From the cell containing the given text, extract its center point as [x, y] coordinate. 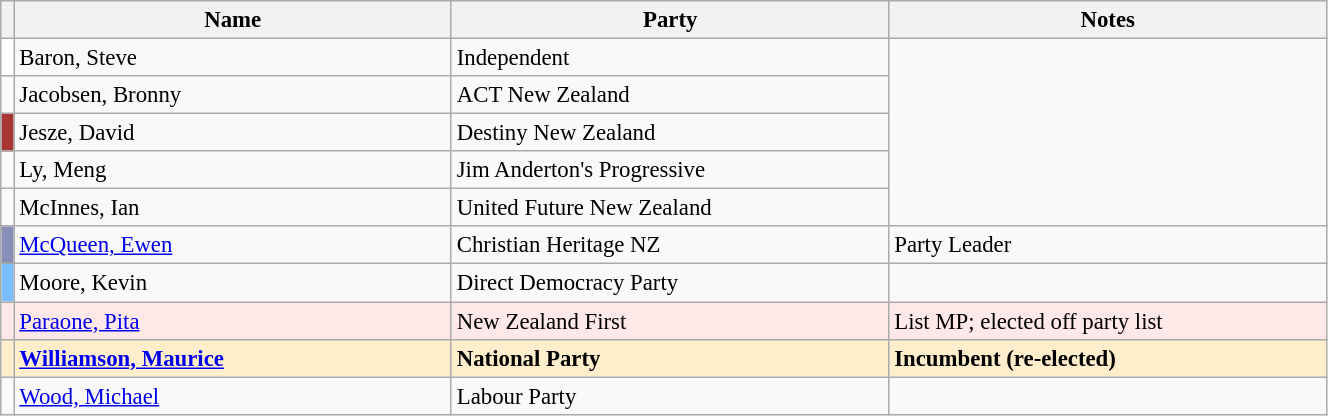
Moore, Kevin [232, 283]
Christian Heritage NZ [670, 245]
Name [232, 20]
Notes [1108, 20]
ACT New Zealand [670, 95]
Ly, Meng [232, 170]
Incumbent (re-elected) [1108, 358]
New Zealand First [670, 321]
National Party [670, 358]
Labour Party [670, 396]
Jim Anderton's Progressive [670, 170]
Direct Democracy Party [670, 283]
Independent [670, 58]
McQueen, Ewen [232, 245]
Party [670, 20]
Jesze, David [232, 133]
Baron, Steve [232, 58]
Wood, Michael [232, 396]
Party Leader [1108, 245]
Jacobsen, Bronny [232, 95]
List MP; elected off party list [1108, 321]
Paraone, Pita [232, 321]
United Future New Zealand [670, 208]
McInnes, Ian [232, 208]
Destiny New Zealand [670, 133]
Williamson, Maurice [232, 358]
